Return [x, y] of the center of cell containing provided text 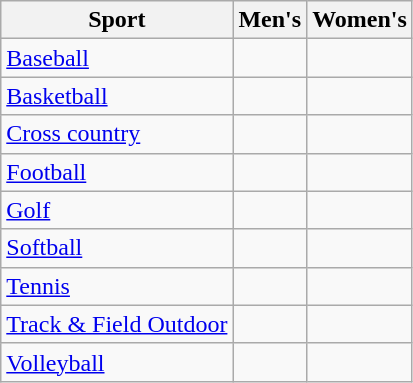
Basketball [117, 96]
Cross country [117, 134]
Tennis [117, 286]
Women's [360, 20]
Sport [117, 20]
Softball [117, 248]
Track & Field Outdoor [117, 324]
Golf [117, 210]
Baseball [117, 58]
Men's [270, 20]
Volleyball [117, 362]
Football [117, 172]
